Determine the (X, Y) coordinate at the center of the cell enclosing the given text.  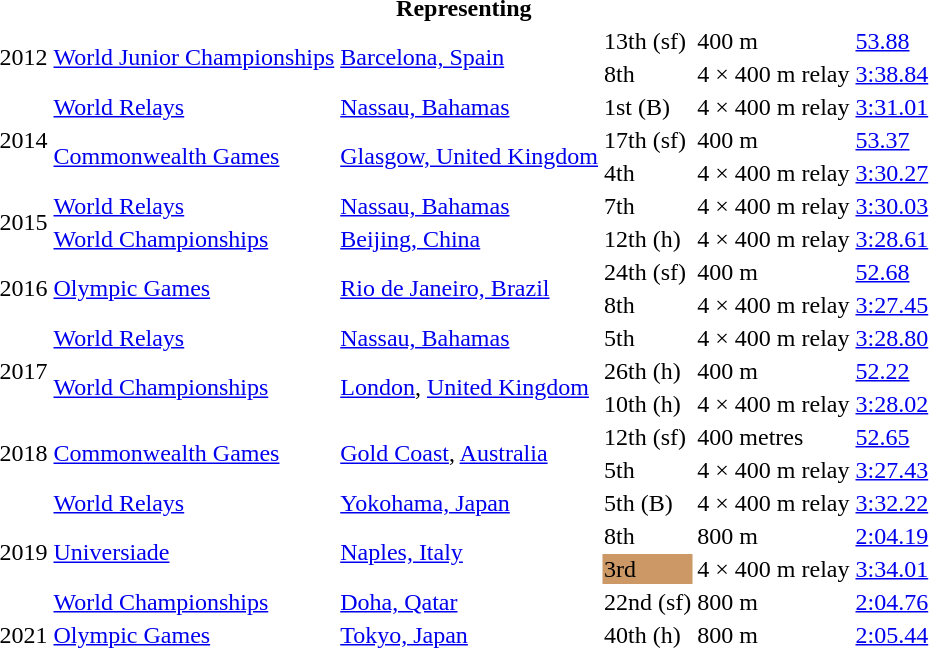
12th (sf) (647, 437)
Olympic Games (194, 288)
Rio de Janeiro, Brazil (470, 288)
22nd (sf) (647, 602)
1st (B) (647, 107)
4th (647, 173)
400 metres (774, 437)
Universiade (194, 552)
12th (h) (647, 239)
5th (B) (647, 503)
World Junior Championships (194, 58)
Doha, Qatar (470, 602)
26th (h) (647, 371)
10th (h) (647, 404)
3rd (647, 569)
13th (sf) (647, 41)
Yokohama, Japan (470, 503)
Naples, Italy (470, 552)
7th (647, 206)
Beijing, China (470, 239)
London, United Kingdom (470, 388)
Gold Coast, Australia (470, 454)
Barcelona, Spain (470, 58)
Glasgow, United Kingdom (470, 156)
17th (sf) (647, 140)
24th (sf) (647, 272)
